Capture the cell that displays the provided text and extract its [x, y] central coordinate. 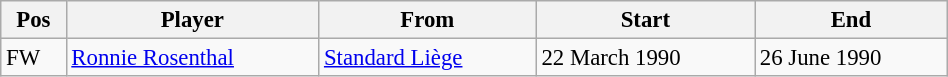
26 June 1990 [852, 58]
22 March 1990 [645, 58]
Pos [34, 20]
Player [192, 20]
FW [34, 58]
Ronnie Rosenthal [192, 58]
From [428, 20]
Standard Liège [428, 58]
Start [645, 20]
End [852, 20]
